For the text-containing cell, return its midpoint in (x, y) coordinate format. 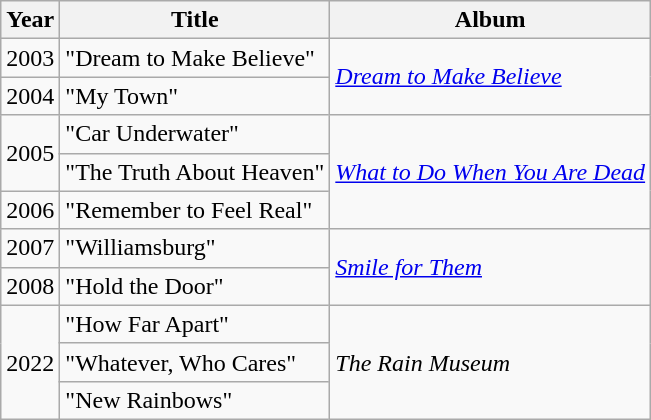
2006 (30, 210)
2008 (30, 286)
Smile for Them (490, 267)
"The Truth About Heaven" (195, 172)
2005 (30, 153)
Album (490, 20)
2003 (30, 58)
"Car Underwater" (195, 134)
"Whatever, Who Cares" (195, 362)
2007 (30, 248)
"Remember to Feel Real" (195, 210)
"New Rainbows" (195, 400)
2022 (30, 362)
"How Far Apart" (195, 324)
2004 (30, 96)
"My Town" (195, 96)
"Dream to Make Believe" (195, 58)
"Williamsburg" (195, 248)
The Rain Museum (490, 362)
Year (30, 20)
What to Do When You Are Dead (490, 172)
Title (195, 20)
"Hold the Door" (195, 286)
Dream to Make Believe (490, 77)
